Provide the [X, Y] coordinate of the cell's center where the given text is located.  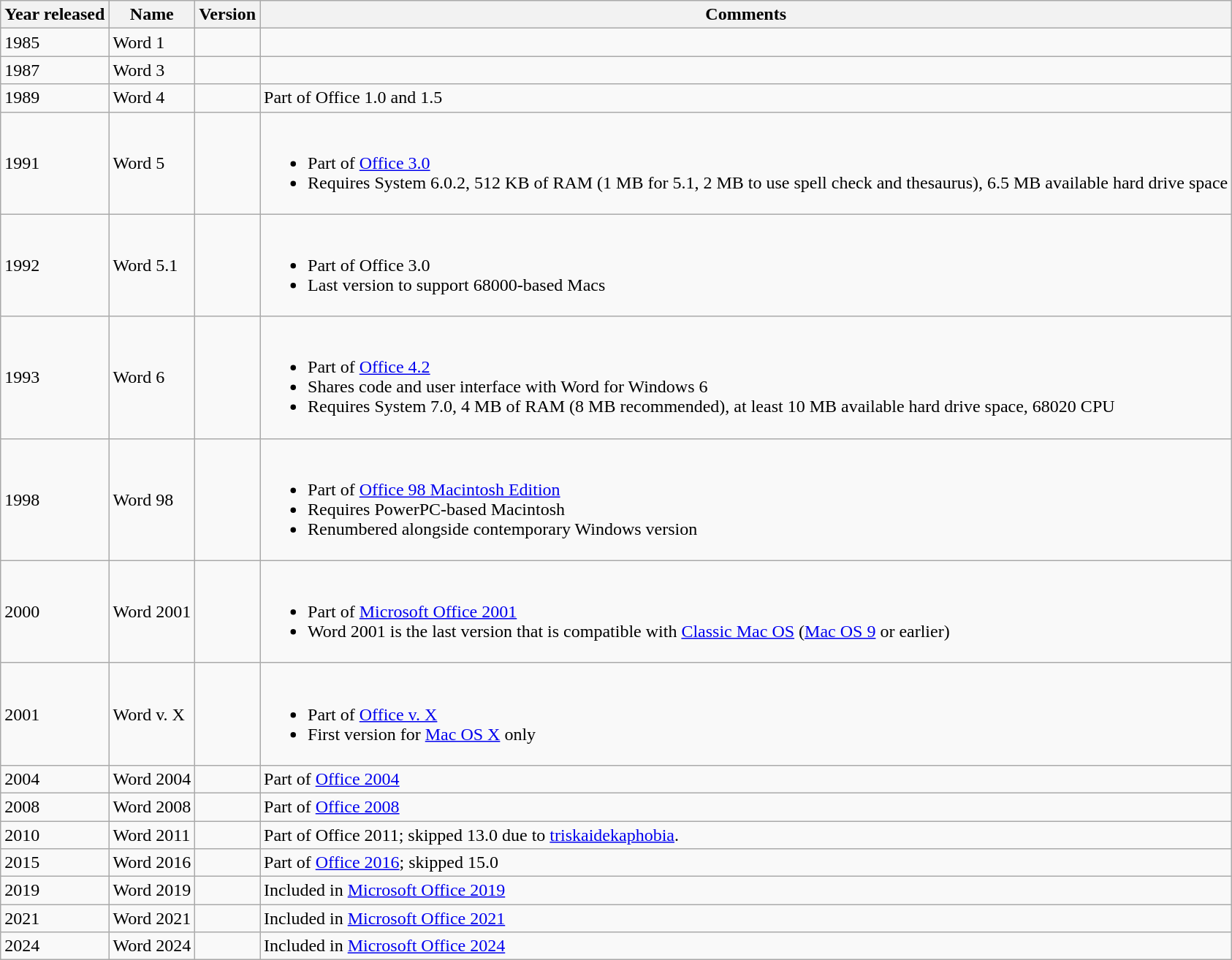
2008 [55, 807]
Comments [746, 15]
2021 [55, 918]
2001 [55, 714]
Year released [55, 15]
Part of Office 2016; skipped 15.0 [746, 863]
Name [152, 15]
Word 1 [152, 42]
Part of Microsoft Office 2001Word 2001 is the last version that is compatible with Classic Mac OS (Mac OS 9 or earlier) [746, 612]
Part of Office 1.0 and 1.5 [746, 98]
Word 2008 [152, 807]
1998 [55, 500]
Word 5 [152, 163]
Part of Office 2004 [746, 779]
1987 [55, 70]
Part of Office v. XFirst version for Mac OS X only [746, 714]
Part of Office 2011; skipped 13.0 due to triskaidekaphobia. [746, 835]
1993 [55, 377]
1985 [55, 42]
2024 [55, 946]
2015 [55, 863]
Word v. X [152, 714]
Included in Microsoft Office 2021 [746, 918]
Part of Office 3.0Requires System 6.0.2, 512 KB of RAM (1 MB for 5.1, 2 MB to use spell check and thesaurus), 6.5 MB available hard drive space [746, 163]
Word 98 [152, 500]
Part of Office 98 Macintosh EditionRequires PowerPC-based MacintoshRenumbered alongside contemporary Windows version [746, 500]
Word 5.1 [152, 265]
2004 [55, 779]
Version [228, 15]
1992 [55, 265]
Word 2011 [152, 835]
1991 [55, 163]
1989 [55, 98]
Part of Office 3.0Last version to support 68000-based Macs [746, 265]
2000 [55, 612]
Word 2001 [152, 612]
Included in Microsoft Office 2024 [746, 946]
2019 [55, 891]
Word 2024 [152, 946]
Included in Microsoft Office 2019 [746, 891]
Word 6 [152, 377]
Word 3 [152, 70]
Word 2004 [152, 779]
Word 2021 [152, 918]
Word 2019 [152, 891]
Word 4 [152, 98]
Word 2016 [152, 863]
2010 [55, 835]
Part of Office 2008 [746, 807]
